Return the [x, y] coordinate for the center point of the cell that contains the specified text.  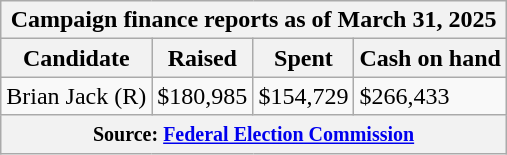
Candidate [76, 58]
Brian Jack (R) [76, 96]
$154,729 [304, 96]
$266,433 [430, 96]
$180,985 [202, 96]
Raised [202, 58]
Spent [304, 58]
Campaign finance reports as of March 31, 2025 [254, 20]
Source: Federal Election Commission [254, 134]
Cash on hand [430, 58]
